Provide the [x, y] coordinate of the cell's center where the given text is located.  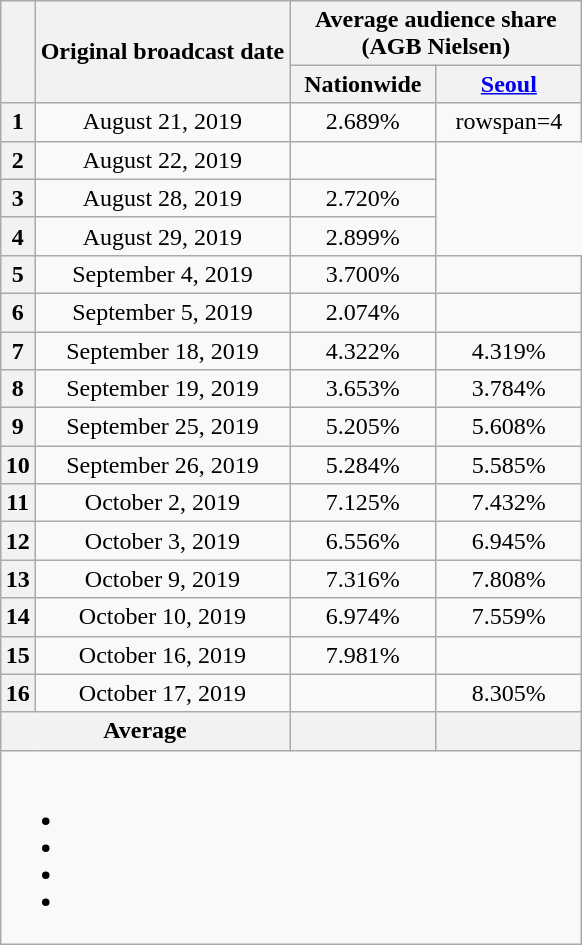
7.125% [363, 503]
16 [18, 693]
3.784% [509, 389]
8.305% [509, 693]
7.981% [363, 655]
August 21, 2019 [162, 122]
October 16, 2019 [162, 655]
Seoul [509, 84]
October 9, 2019 [162, 579]
10 [18, 465]
15 [18, 655]
6.974% [363, 617]
September 26, 2019 [162, 465]
12 [18, 541]
2.899% [363, 236]
September 19, 2019 [162, 389]
August 28, 2019 [162, 198]
7.432% [509, 503]
4 [18, 236]
2.720% [363, 198]
5.585% [509, 465]
August 22, 2019 [162, 160]
September 5, 2019 [162, 312]
5.608% [509, 427]
Nationwide [363, 84]
5 [18, 274]
October 10, 2019 [162, 617]
7.559% [509, 617]
Average audience share(AGB Nielsen) [436, 32]
2 [18, 160]
8 [18, 389]
3 [18, 198]
11 [18, 503]
1 [18, 122]
3.653% [363, 389]
6.945% [509, 541]
2.074% [363, 312]
13 [18, 579]
4.322% [363, 351]
6 [18, 312]
7 [18, 351]
9 [18, 427]
rowspan=4 [509, 122]
14 [18, 617]
October 2, 2019 [162, 503]
5.205% [363, 427]
October 17, 2019 [162, 693]
September 25, 2019 [162, 427]
7.808% [509, 579]
Average [145, 731]
August 29, 2019 [162, 236]
3.700% [363, 274]
September 18, 2019 [162, 351]
Original broadcast date [162, 52]
4.319% [509, 351]
6.556% [363, 541]
September 4, 2019 [162, 274]
5.284% [363, 465]
2.689% [363, 122]
7.316% [363, 579]
October 3, 2019 [162, 541]
